Detect which cell encompasses the target text, then output its (x, y) center coordinate. 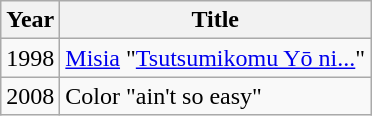
2008 (30, 96)
Year (30, 20)
Title (216, 20)
1998 (30, 58)
Misia "Tsutsumikomu Yō ni..." (216, 58)
Color "ain't so easy" (216, 96)
